Provide the (X, Y) coordinate of the cell's center where the given text is located.  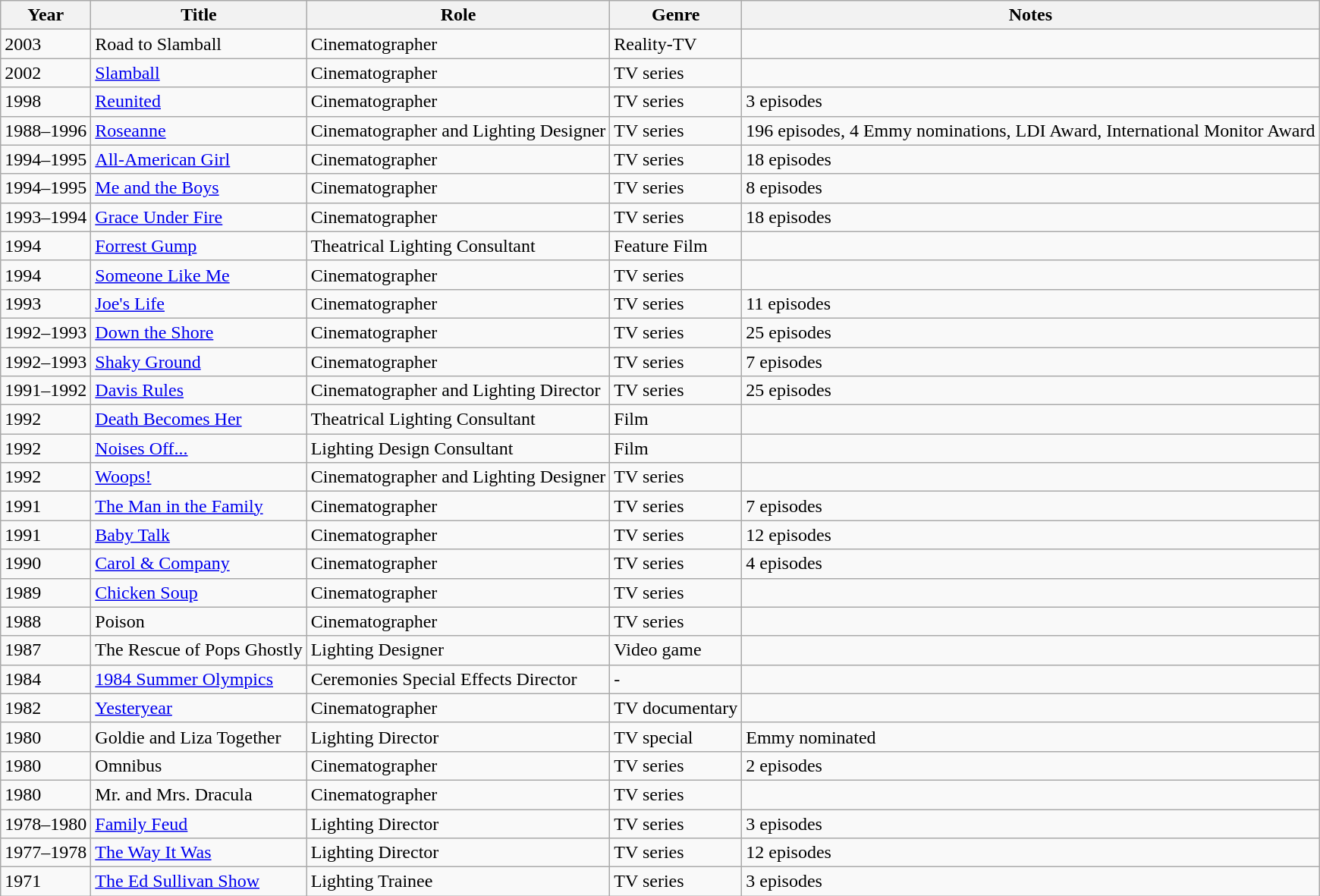
Joe's Life (199, 303)
Carol & Company (199, 564)
Forrest Gump (199, 246)
Ceremonies Special Effects Director (458, 679)
The Man in the Family (199, 506)
Woops! (199, 477)
4 episodes (1030, 564)
Reunited (199, 102)
1987 (46, 650)
TV documentary (676, 708)
2003 (46, 44)
TV special (676, 737)
1993–1994 (46, 217)
Me and the Boys (199, 188)
Road to Slamball (199, 44)
Someone Like Me (199, 275)
Video game (676, 650)
Role (458, 15)
Baby Talk (199, 535)
Goldie and Liza Together (199, 737)
Family Feud (199, 823)
Notes (1030, 15)
1990 (46, 564)
1998 (46, 102)
1989 (46, 593)
Shaky Ground (199, 362)
Yesteryear (199, 708)
Noises Off... (199, 448)
1993 (46, 303)
- (676, 679)
The Rescue of Pops Ghostly (199, 650)
Mr. and Mrs. Dracula (199, 794)
Year (46, 15)
Slamball (199, 73)
Death Becomes Her (199, 420)
Lighting Design Consultant (458, 448)
Lighting Trainee (458, 882)
Roseanne (199, 130)
Poison (199, 621)
Feature Film (676, 246)
Title (199, 15)
11 episodes (1030, 303)
Emmy nominated (1030, 737)
2 episodes (1030, 766)
Davis Rules (199, 391)
1988–1996 (46, 130)
1984 (46, 679)
1991–1992 (46, 391)
All-American Girl (199, 159)
2002 (46, 73)
8 episodes (1030, 188)
1978–1980 (46, 823)
The Ed Sullivan Show (199, 882)
Lighting Designer (458, 650)
1977–1978 (46, 853)
Chicken Soup (199, 593)
196 episodes, 4 Emmy nominations, LDI Award, International Monitor Award (1030, 130)
Reality-TV (676, 44)
Omnibus (199, 766)
Down the Shore (199, 332)
Cinematographer and Lighting Director (458, 391)
1971 (46, 882)
Genre (676, 15)
1982 (46, 708)
Grace Under Fire (199, 217)
1984 Summer Olympics (199, 679)
The Way It Was (199, 853)
1988 (46, 621)
